Provide the [X, Y] coordinate of the cell's center where the given text is located.  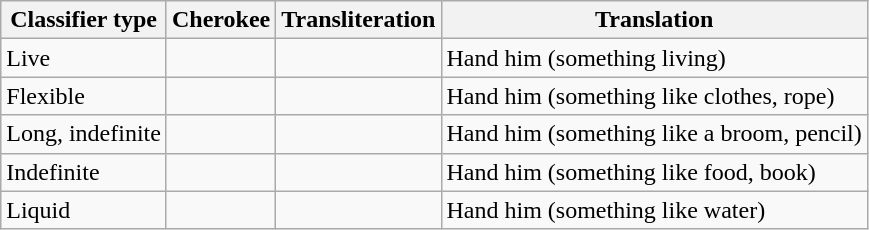
Hand him (something like food, book) [654, 172]
Live [84, 58]
Long, indefinite [84, 134]
Hand him (something like a broom, pencil) [654, 134]
Flexible [84, 96]
Hand him (something like water) [654, 210]
Hand him (something living) [654, 58]
Cherokee [220, 20]
Liquid [84, 210]
Hand him (something like clothes, rope) [654, 96]
Transliteration [358, 20]
Indefinite [84, 172]
Translation [654, 20]
Classifier type [84, 20]
